Output the (x, y) coordinate of the center of the cell containing the given text.  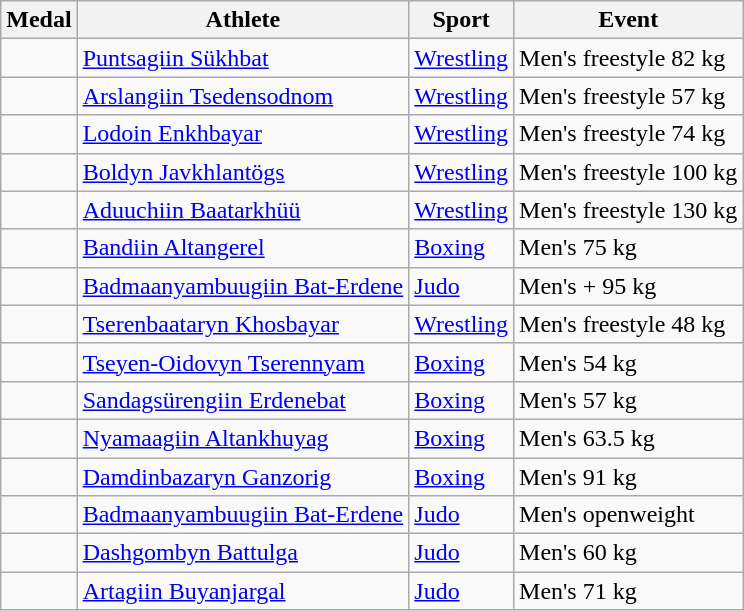
Puntsagiin Sükhbat (243, 58)
Nyamaagiin Altankhuyag (243, 438)
Sport (462, 20)
Men's 91 kg (628, 477)
Men's 63.5 kg (628, 438)
Lodoin Enkhbayar (243, 134)
Boldyn Javkhlantögs (243, 172)
Men's freestyle 82 kg (628, 58)
Men's freestyle 100 kg (628, 172)
Men's freestyle 48 kg (628, 324)
Sandagsürengiin Erdenebat (243, 400)
Artagiin Buyanjargal (243, 591)
Men's freestyle 57 kg (628, 96)
Men's 71 kg (628, 591)
Event (628, 20)
Aduuchiin Baatarkhüü (243, 210)
Men's 54 kg (628, 362)
Medal (39, 20)
Athlete (243, 20)
Men's openweight (628, 515)
Men's freestyle 74 kg (628, 134)
Bandiin Altangerel (243, 248)
Tserenbaataryn Khosbayar (243, 324)
Dashgombyn Battulga (243, 553)
Men's 75 kg (628, 248)
Men's 60 kg (628, 553)
Arslangiin Tsedensodnom (243, 96)
Men's freestyle 130 kg (628, 210)
Tseyen-Oidovyn Tserennyam (243, 362)
Men's + 95 kg (628, 286)
Damdinbazaryn Ganzorig (243, 477)
Men's 57 kg (628, 400)
